Scan for the cell matching the given text and deliver its (X, Y) coordinate at center. 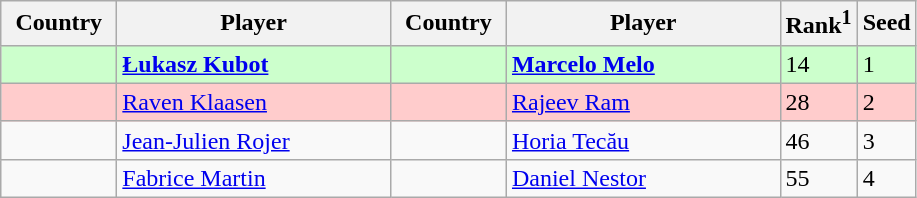
Rajeev Ram (643, 102)
Fabrice Martin (254, 178)
Jean-Julien Rojer (254, 140)
Łukasz Kubot (254, 64)
Rank1 (818, 24)
14 (818, 64)
Horia Tecău (643, 140)
Marcelo Melo (643, 64)
Daniel Nestor (643, 178)
28 (818, 102)
55 (818, 178)
46 (818, 140)
Raven Klaasen (254, 102)
1 (886, 64)
3 (886, 140)
4 (886, 178)
Seed (886, 24)
2 (886, 102)
